Pinpoint the cell where the given text exists, returning its (x, y) midpoint coordinate. 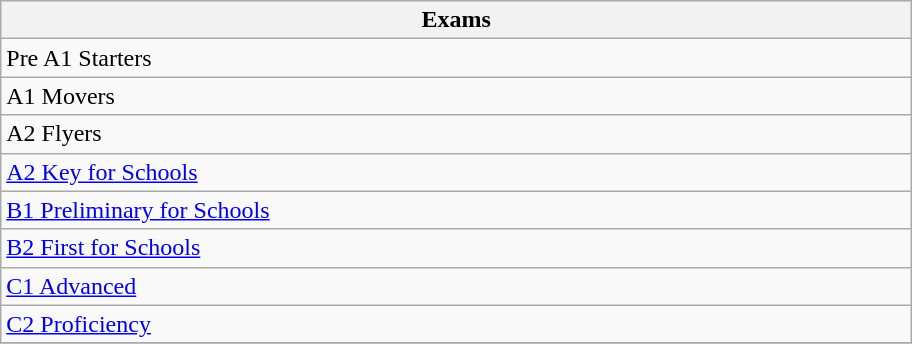
C1 Advanced (456, 286)
A2 Flyers (456, 134)
Pre A1 Starters (456, 58)
B1 Preliminary for Schools (456, 210)
A2 Key for Schools (456, 172)
Exams (456, 20)
A1 Movers (456, 96)
C2 Proficiency (456, 324)
B2 First for Schools (456, 248)
